Identify which cell holds the provided text, then report its [X, Y] central coordinate. 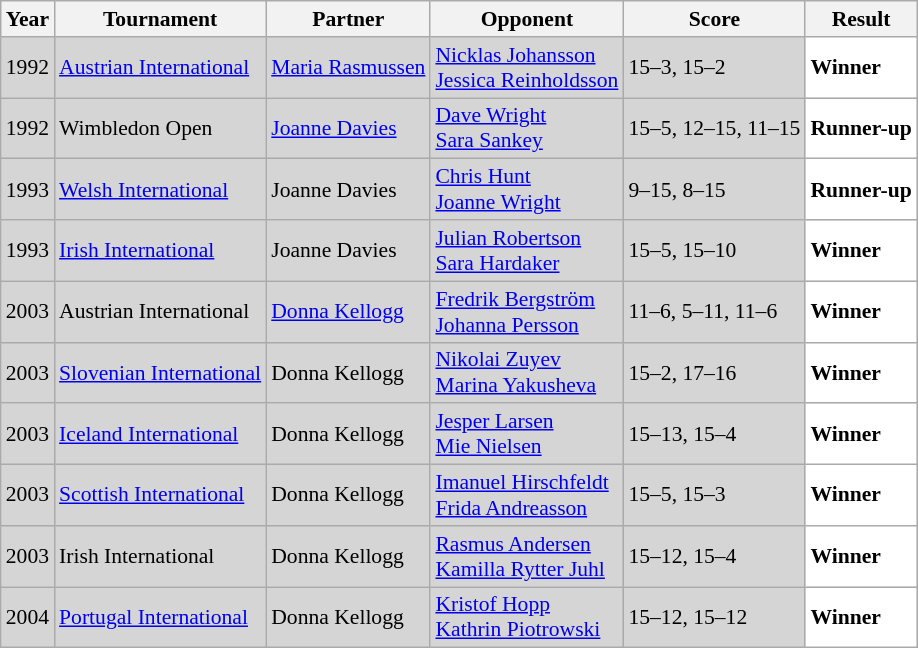
11–6, 5–11, 11–6 [714, 312]
9–15, 8–15 [714, 190]
Score [714, 19]
Scottish International [160, 496]
2004 [28, 618]
Year [28, 19]
15–12, 15–4 [714, 556]
Imanuel Hirschfeldt Frida Andreasson [526, 496]
Slovenian International [160, 372]
15–3, 15–2 [714, 68]
Nikolai Zuyev Marina Yakusheva [526, 372]
Result [860, 19]
15–5, 15–3 [714, 496]
15–5, 15–10 [714, 250]
15–5, 12–15, 11–15 [714, 128]
Maria Rasmussen [348, 68]
Jesper Larsen Mie Nielsen [526, 434]
Welsh International [160, 190]
Chris Hunt Joanne Wright [526, 190]
Rasmus Andersen Kamilla Rytter Juhl [526, 556]
Nicklas Johansson Jessica Reinholdsson [526, 68]
Portugal International [160, 618]
Tournament [160, 19]
Wimbledon Open [160, 128]
Opponent [526, 19]
15–2, 17–16 [714, 372]
Dave Wright Sara Sankey [526, 128]
15–12, 15–12 [714, 618]
Kristof Hopp Kathrin Piotrowski [526, 618]
Iceland International [160, 434]
Partner [348, 19]
15–13, 15–4 [714, 434]
Fredrik Bergström Johanna Persson [526, 312]
Julian Robertson Sara Hardaker [526, 250]
